Detect which cell encompasses the target text, then output its [x, y] center coordinate. 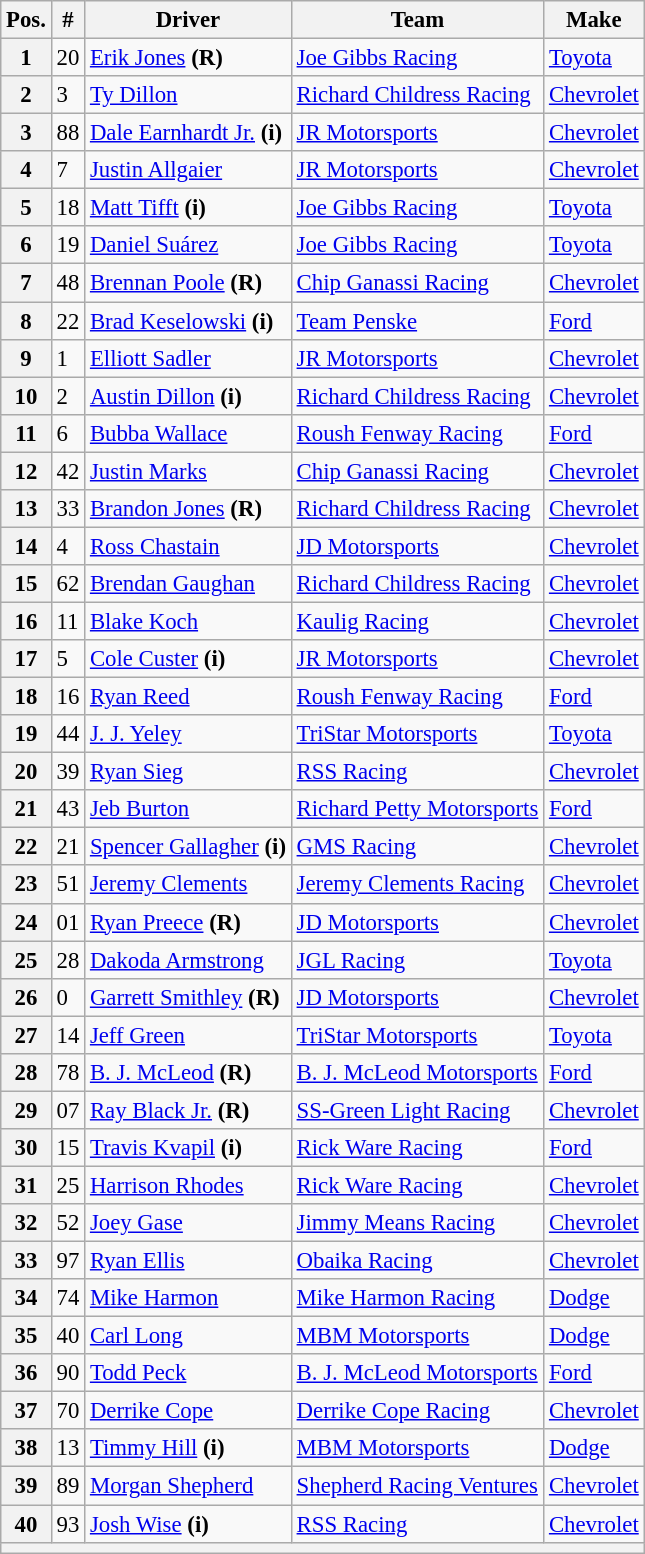
01 [68, 922]
42 [68, 471]
07 [68, 1110]
35 [26, 1336]
Todd Peck [188, 1373]
10 [26, 396]
Jeff Green [188, 1035]
Ty Dillon [188, 95]
74 [68, 1298]
Timmy Hill (i) [188, 1449]
51 [68, 885]
Ray Black Jr. (R) [188, 1110]
48 [68, 283]
Derrike Cope Racing [417, 1411]
Garrett Smithley (R) [188, 997]
97 [68, 1261]
Ryan Sieg [188, 772]
32 [26, 1223]
78 [68, 1073]
89 [68, 1486]
Erik Jones (R) [188, 58]
Matt Tifft (i) [188, 208]
# [68, 20]
Brandon Jones (R) [188, 509]
Driver [188, 20]
38 [26, 1449]
Cole Custer (i) [188, 659]
Ryan Preece (R) [188, 922]
Brennan Poole (R) [188, 283]
52 [68, 1223]
24 [26, 922]
26 [26, 997]
Justin Marks [188, 471]
34 [26, 1298]
9 [26, 358]
62 [68, 584]
Spencer Gallagher (i) [188, 847]
Carl Long [188, 1336]
93 [68, 1524]
Morgan Shepherd [188, 1486]
Justin Allgaier [188, 170]
Dakoda Armstrong [188, 960]
44 [68, 734]
GMS Racing [417, 847]
B. J. McLeod (R) [188, 1073]
90 [68, 1373]
Pos. [26, 20]
Brad Keselowski (i) [188, 321]
Jimmy Means Racing [417, 1223]
Obaika Racing [417, 1261]
Team [417, 20]
12 [26, 471]
JGL Racing [417, 960]
Mike Harmon [188, 1298]
29 [26, 1110]
Bubba Wallace [188, 433]
Elliott Sadler [188, 358]
Daniel Suárez [188, 245]
J. J. Yeley [188, 734]
Kaulig Racing [417, 621]
36 [26, 1373]
Blake Koch [188, 621]
Jeremy Clements Racing [417, 885]
Mike Harmon Racing [417, 1298]
Austin Dillon (i) [188, 396]
Team Penske [417, 321]
Josh Wise (i) [188, 1524]
Ryan Ellis [188, 1261]
Jeremy Clements [188, 885]
31 [26, 1185]
Richard Petty Motorsports [417, 809]
27 [26, 1035]
Brendan Gaughan [188, 584]
30 [26, 1148]
SS-Green Light Racing [417, 1110]
8 [26, 321]
Shepherd Racing Ventures [417, 1486]
70 [68, 1411]
Derrike Cope [188, 1411]
37 [26, 1411]
88 [68, 133]
Ryan Reed [188, 697]
Dale Earnhardt Jr. (i) [188, 133]
Harrison Rhodes [188, 1185]
43 [68, 809]
Make [594, 20]
23 [26, 885]
Jeb Burton [188, 809]
Ross Chastain [188, 546]
0 [68, 997]
17 [26, 659]
Joey Gase [188, 1223]
Travis Kvapil (i) [188, 1148]
